Capture the cell that displays the provided text and extract its (x, y) central coordinate. 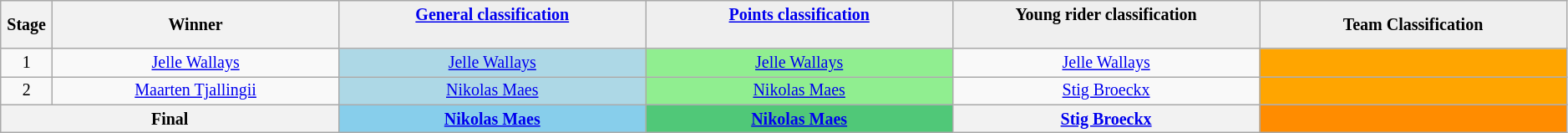
Team Classification (1413, 25)
Maarten Tjallingii (195, 90)
Winner (195, 25)
Young rider classification (1106, 25)
Final (170, 119)
2 (27, 90)
Stage (27, 25)
Points classification (799, 25)
1 (27, 64)
General classification (493, 25)
